Extract the [x, y] coordinate from the center of the cell holding the provided text.  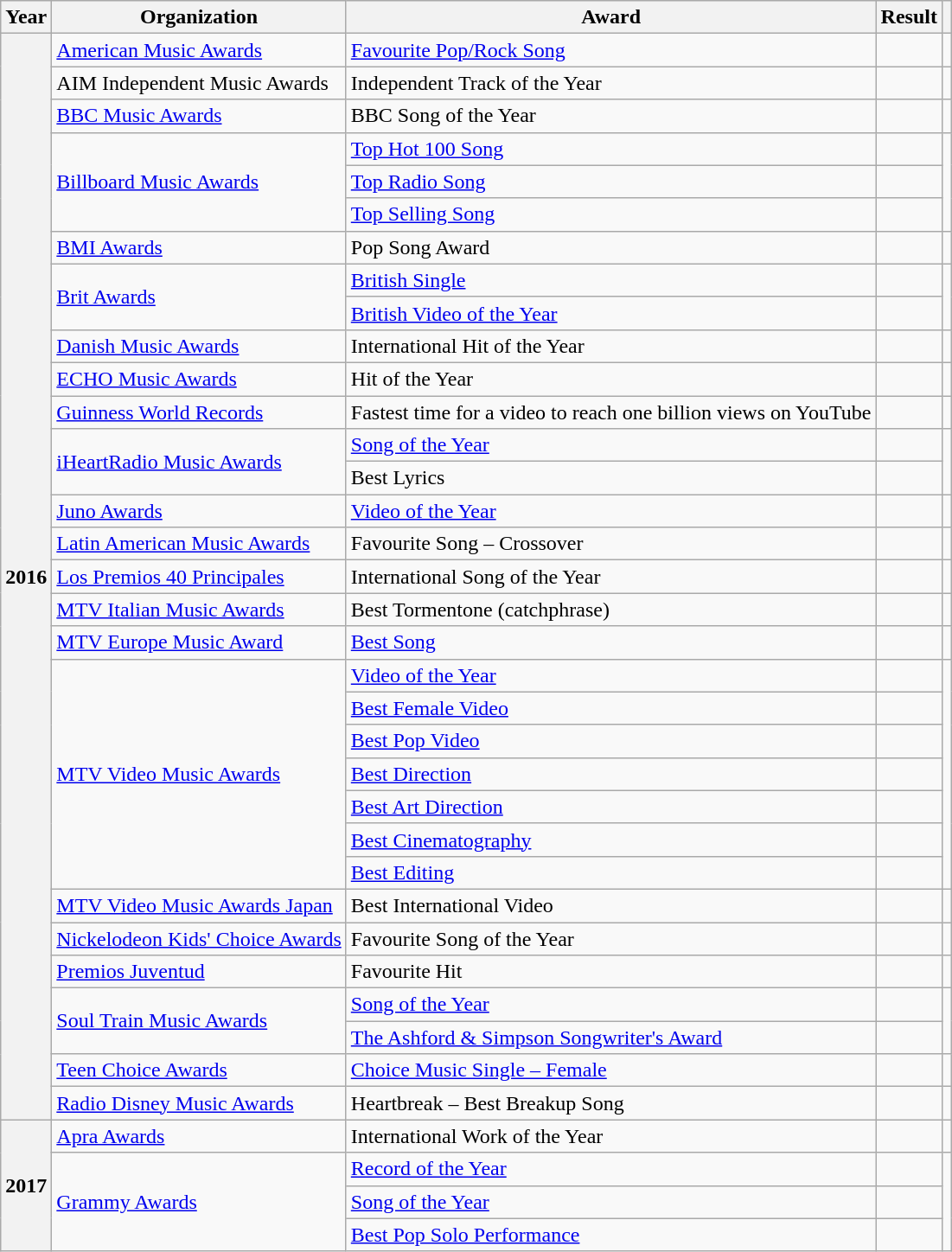
Best Song [610, 642]
Heartbreak – Best Breakup Song [610, 1103]
MTV Video Music Awards Japan [199, 905]
Best Pop Video [610, 741]
Apra Awards [199, 1136]
International Hit of the Year [610, 346]
AIM Independent Music Awards [199, 83]
2016 [26, 577]
Favourite Song of the Year [610, 938]
Fastest time for a video to reach one billion views on YouTube [610, 412]
Top Radio Song [610, 182]
BBC Music Awards [199, 116]
Nickelodeon Kids' Choice Awards [199, 938]
Premios Juventud [199, 972]
Award [610, 17]
British Video of the Year [610, 313]
Independent Track of the Year [610, 83]
Soul Train Music Awards [199, 1021]
The Ashford & Simpson Songwriter's Award [610, 1038]
Organization [199, 17]
Best Lyrics [610, 478]
MTV Italian Music Awards [199, 610]
Guinness World Records [199, 412]
Best Art Direction [610, 807]
MTV Video Music Awards [199, 774]
Los Premios 40 Principales [199, 577]
Best Editing [610, 872]
International Work of the Year [610, 1136]
Billboard Music Awards [199, 182]
BBC Song of the Year [610, 116]
Best Cinematography [610, 840]
MTV Europe Music Award [199, 642]
Pop Song Award [610, 247]
Favourite Pop/Rock Song [610, 50]
Best Direction [610, 774]
Result [909, 17]
Best International Video [610, 905]
British Single [610, 280]
International Song of the Year [610, 577]
Brit Awards [199, 297]
Top Selling Song [610, 214]
Favourite Song – Crossover [610, 544]
Grammy Awards [199, 1202]
Teen Choice Awards [199, 1070]
Juno Awards [199, 511]
Best Tormentone (catchphrase) [610, 610]
Choice Music Single – Female [610, 1070]
Best Female Video [610, 708]
Latin American Music Awards [199, 544]
Favourite Hit [610, 972]
Radio Disney Music Awards [199, 1103]
iHeartRadio Music Awards [199, 462]
Year [26, 17]
Hit of the Year [610, 379]
ECHO Music Awards [199, 379]
Danish Music Awards [199, 346]
2017 [26, 1185]
American Music Awards [199, 50]
Record of the Year [610, 1169]
Top Hot 100 Song [610, 149]
Best Pop Solo Performance [610, 1235]
BMI Awards [199, 247]
